From the cell containing the given text, extract its center point as [x, y] coordinate. 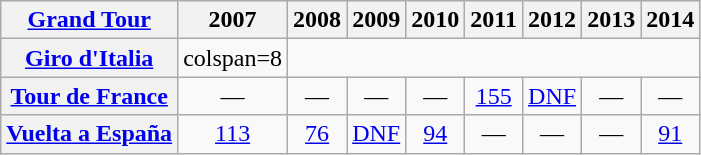
2008 [318, 20]
2012 [552, 20]
2009 [376, 20]
2010 [436, 20]
94 [436, 134]
colspan=8 [233, 58]
2014 [670, 20]
113 [233, 134]
76 [318, 134]
Giro d'Italia [90, 58]
2011 [494, 20]
91 [670, 134]
2013 [612, 20]
Grand Tour [90, 20]
155 [494, 96]
Tour de France [90, 96]
2007 [233, 20]
Vuelta a España [90, 134]
